Identify which cell holds the provided text, then report its (X, Y) central coordinate. 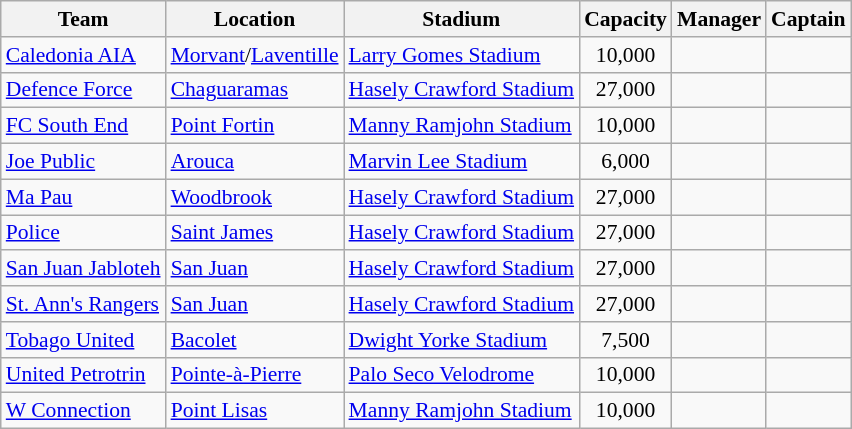
Caledonia AIA (84, 55)
Larry Gomes Stadium (462, 55)
Defence Force (84, 90)
Morvant/Laventille (255, 55)
Capacity (626, 19)
Stadium (462, 19)
Marvin Lee Stadium (462, 162)
Dwight Yorke Stadium (462, 340)
Ma Pau (84, 197)
Point Lisas (255, 411)
Point Fortin (255, 126)
Manager (719, 19)
Team (84, 19)
Chaguaramas (255, 90)
Bacolet (255, 340)
Joe Public (84, 162)
United Petrotrin (84, 375)
W Connection (84, 411)
Arouca (255, 162)
Police (84, 233)
Pointe-à-Pierre (255, 375)
Palo Seco Velodrome (462, 375)
San Juan Jabloteh (84, 269)
6,000 (626, 162)
Saint James (255, 233)
St. Ann's Rangers (84, 304)
FC South End (84, 126)
Captain (808, 19)
7,500 (626, 340)
Tobago United (84, 340)
Location (255, 19)
Woodbrook (255, 197)
